From the cell containing the given text, extract its center point as [x, y] coordinate. 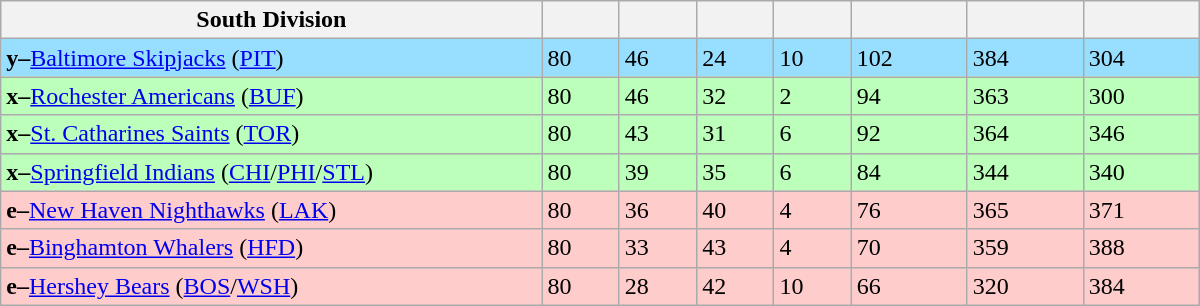
x–Springfield Indians (CHI/PHI/STL) [272, 172]
102 [909, 58]
42 [736, 286]
x–St. Catharines Saints (TOR) [272, 134]
e–New Haven Nighthawks (LAK) [272, 210]
x–Rochester Americans (BUF) [272, 96]
South Division [272, 20]
371 [1141, 210]
92 [909, 134]
365 [1025, 210]
32 [736, 96]
e–Binghamton Whalers (HFD) [272, 248]
2 [812, 96]
363 [1025, 96]
84 [909, 172]
388 [1141, 248]
39 [658, 172]
40 [736, 210]
31 [736, 134]
346 [1141, 134]
66 [909, 286]
y–Baltimore Skipjacks (PIT) [272, 58]
24 [736, 58]
94 [909, 96]
35 [736, 172]
300 [1141, 96]
70 [909, 248]
340 [1141, 172]
36 [658, 210]
304 [1141, 58]
76 [909, 210]
e–Hershey Bears (BOS/WSH) [272, 286]
28 [658, 286]
33 [658, 248]
320 [1025, 286]
359 [1025, 248]
364 [1025, 134]
344 [1025, 172]
